Identify which cell holds the provided text, then report its (X, Y) central coordinate. 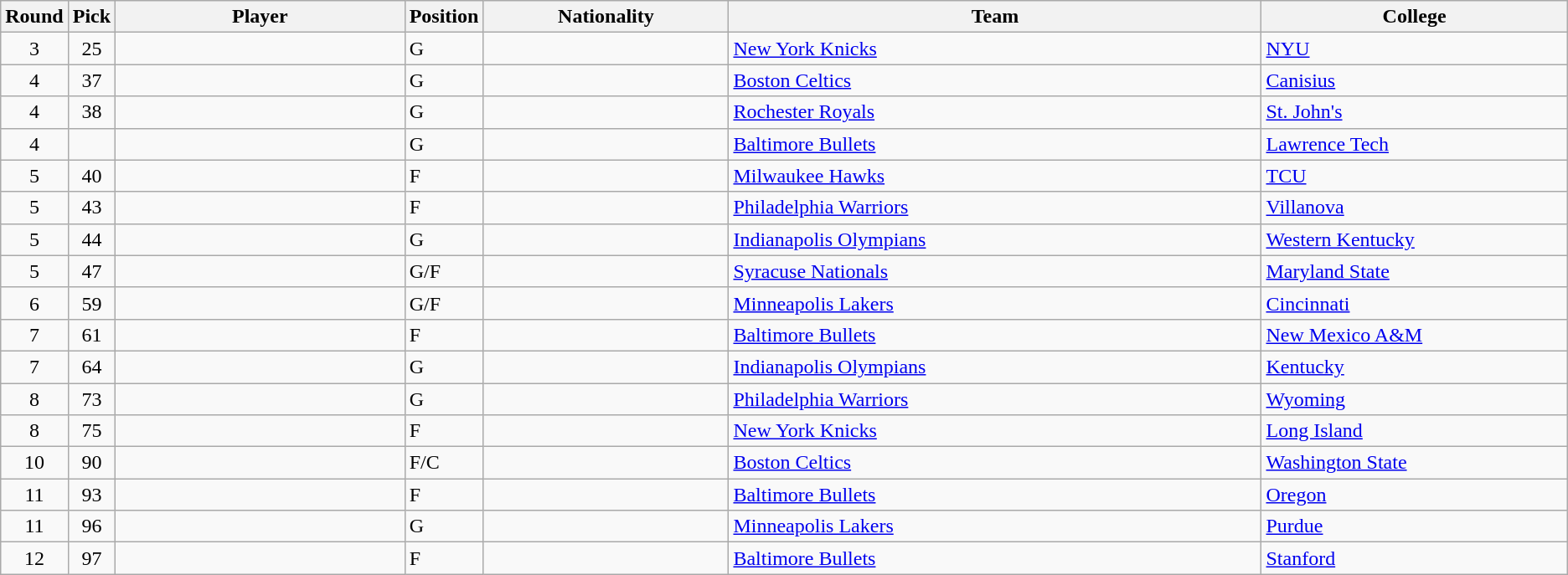
47 (91, 271)
97 (91, 558)
Cincinnati (1414, 303)
Oregon (1414, 495)
College (1414, 17)
Villanova (1414, 208)
64 (91, 367)
43 (91, 208)
Maryland State (1414, 271)
44 (91, 239)
NYU (1414, 49)
73 (91, 399)
37 (91, 80)
40 (91, 176)
Stanford (1414, 558)
Milwaukee Hawks (995, 176)
12 (34, 558)
TCU (1414, 176)
Wyoming (1414, 399)
25 (91, 49)
93 (91, 495)
61 (91, 335)
Round (34, 17)
3 (34, 49)
6 (34, 303)
Rochester Royals (995, 112)
Kentucky (1414, 367)
Canisius (1414, 80)
38 (91, 112)
75 (91, 431)
Purdue (1414, 526)
Long Island (1414, 431)
90 (91, 463)
Team (995, 17)
F/C (444, 463)
96 (91, 526)
Lawrence Tech (1414, 144)
St. John's (1414, 112)
Pick (91, 17)
59 (91, 303)
Player (260, 17)
Washington State (1414, 463)
10 (34, 463)
Nationality (606, 17)
Western Kentucky (1414, 239)
New Mexico A&M (1414, 335)
Syracuse Nationals (995, 271)
Position (444, 17)
